From the cell containing the given text, extract its center point as [X, Y] coordinate. 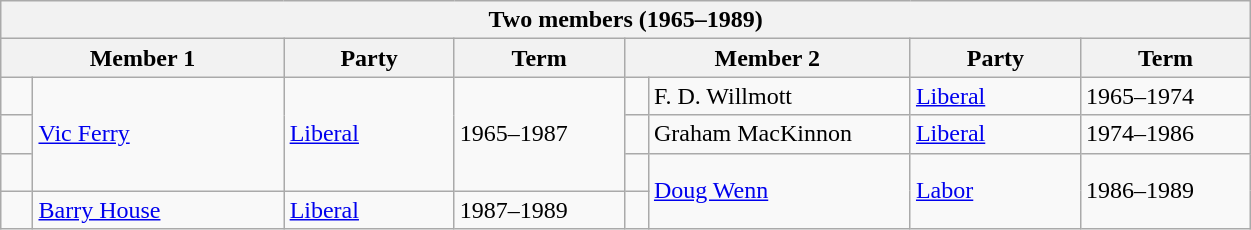
Labor [995, 191]
F. D. Willmott [779, 96]
Barry House [158, 210]
Two members (1965–1989) [626, 20]
Doug Wenn [779, 191]
1965–1974 [1165, 96]
Member 1 [142, 58]
1986–1989 [1165, 191]
1987–1989 [539, 210]
Graham MacKinnon [779, 134]
1965–1987 [539, 134]
Vic Ferry [158, 134]
1974–1986 [1165, 134]
Member 2 [767, 58]
